From the cell containing the given text, extract its center point as [X, Y] coordinate. 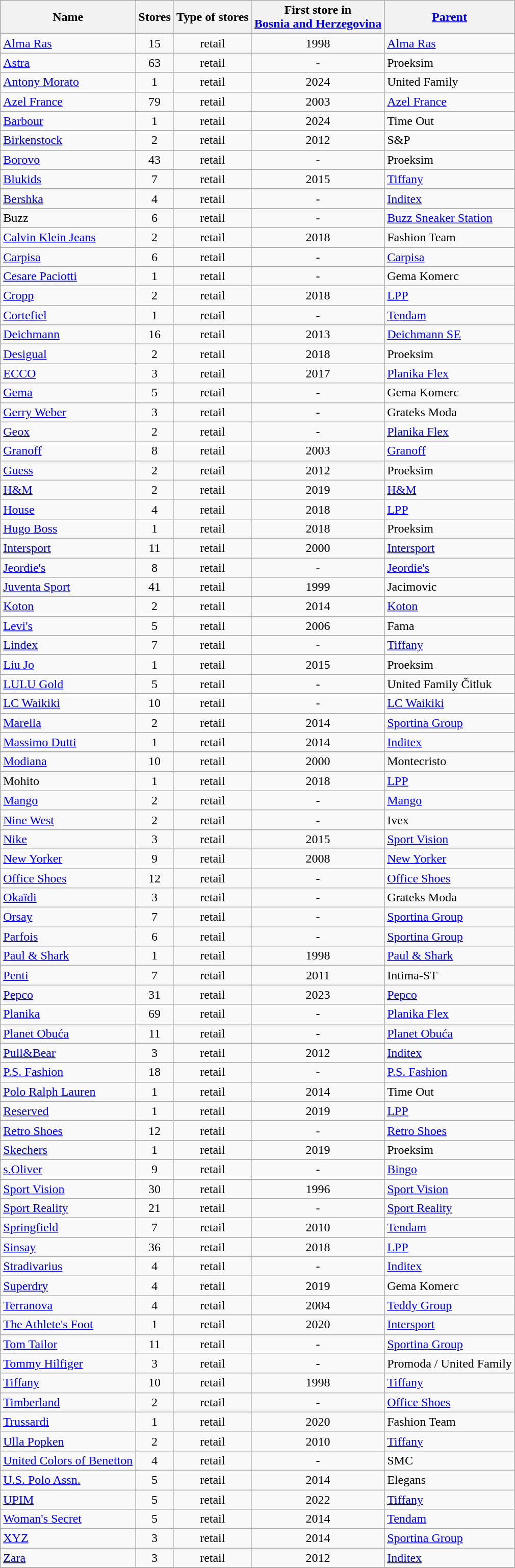
Reserved [68, 1111]
Okaïdi [68, 898]
Planika [68, 1014]
Sinsay [68, 1247]
Liu Jo [68, 665]
Calvin Klein Jeans [68, 237]
Modiana [68, 762]
Astra [68, 63]
69 [155, 1014]
Promoda / United Family [450, 1363]
Nike [68, 839]
Barbour [68, 121]
Terranova [68, 1305]
Hugo Boss [68, 528]
Bershka [68, 198]
Buzz Sneaker Station [450, 218]
Juventa Sport [68, 587]
18 [155, 1072]
63 [155, 63]
2022 [318, 1499]
House [68, 509]
ECCO [68, 373]
2017 [318, 373]
Parent [450, 17]
s.Oliver [68, 1169]
Nine West [68, 820]
Orsay [68, 917]
LULU Gold [68, 684]
Teddy Group [450, 1305]
21 [155, 1208]
Tommy Hilfiger [68, 1363]
30 [155, 1189]
Tom Tailor [68, 1344]
Polo Ralph Lauren [68, 1092]
Deichmann SE [450, 335]
Zara [68, 1558]
United Family Čitluk [450, 684]
Timberland [68, 1402]
Lindex [68, 645]
Jacimovic [450, 587]
79 [155, 102]
31 [155, 995]
Marella [68, 723]
Name [68, 17]
Mohito [68, 781]
Birkenstock [68, 140]
Trussardi [68, 1422]
XYZ [68, 1538]
Blukids [68, 179]
Intima-ST [450, 975]
Gema [68, 393]
36 [155, 1247]
Cortefiel [68, 315]
2008 [318, 858]
S&P [450, 140]
First store inBosnia and Herzegovina [318, 17]
Elegans [450, 1480]
Ivex [450, 820]
2011 [318, 975]
Gerry Weber [68, 412]
Buzz [68, 218]
Bingo [450, 1169]
Parfois [68, 937]
Ulla Popken [68, 1441]
Montecristo [450, 762]
Superdry [68, 1286]
Desigual [68, 354]
Type of stores [212, 17]
Massimo Dutti [68, 742]
SMC [450, 1460]
Deichmann [68, 335]
43 [155, 160]
1996 [318, 1189]
Guess [68, 470]
Stores [155, 17]
Skechers [68, 1150]
UPIM [68, 1499]
The Athlete's Foot [68, 1325]
Levi's [68, 626]
United Family [450, 82]
Pull&Bear [68, 1053]
Fama [450, 626]
Borovo [68, 160]
15 [155, 43]
2023 [318, 995]
Penti [68, 975]
2006 [318, 626]
41 [155, 587]
Geox [68, 432]
Springfield [68, 1228]
2013 [318, 335]
Antony Morato [68, 82]
United Colors of Benetton [68, 1460]
1999 [318, 587]
Cropp [68, 296]
Stradivarius [68, 1267]
Woman's Secret [68, 1519]
U.S. Polo Assn. [68, 1480]
Cesare Paciotti [68, 276]
16 [155, 335]
2004 [318, 1305]
